Find where the given text appears and provide that cell's center as [X, Y] coordinate. 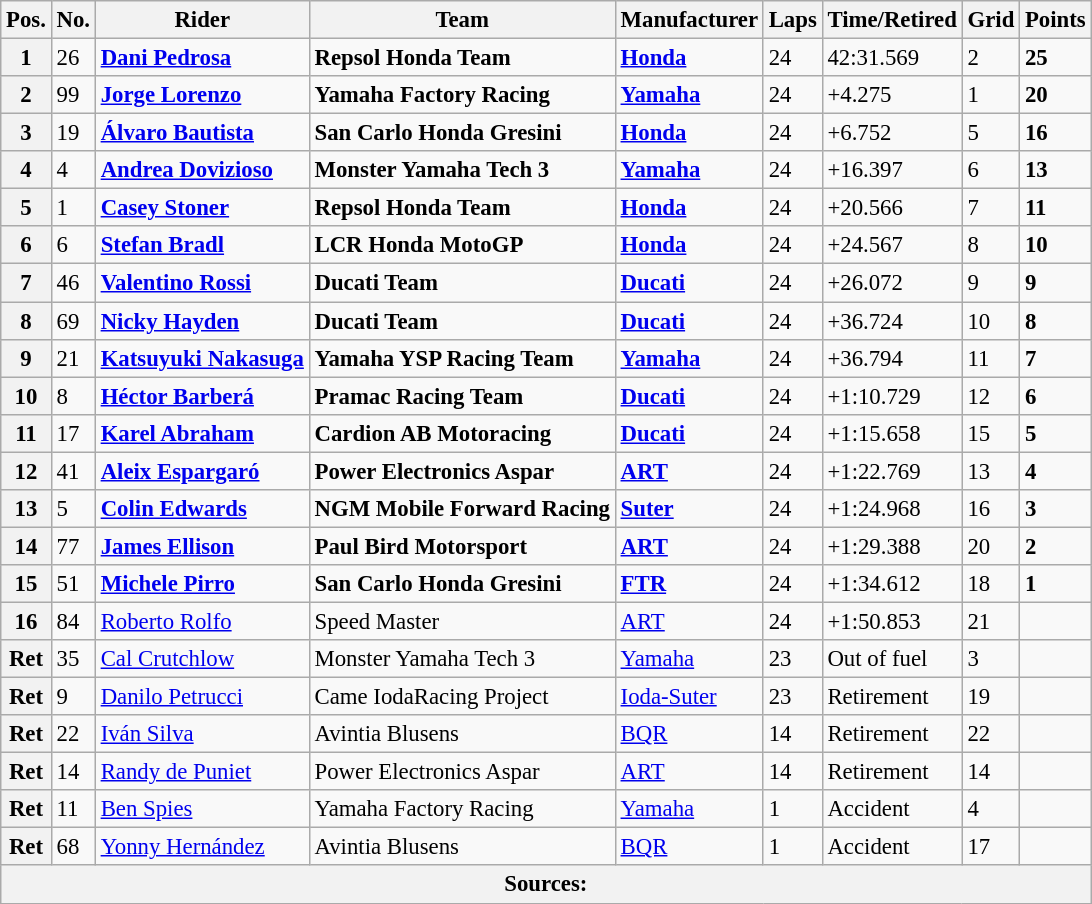
Jorge Lorenzo [202, 95]
Randy de Puniet [202, 772]
+1:29.388 [892, 546]
Rider [202, 20]
James Ellison [202, 546]
Team [462, 20]
+1:22.769 [892, 471]
Andrea Dovizioso [202, 170]
Out of fuel [892, 659]
LCR Honda MotoGP [462, 245]
No. [73, 20]
+24.567 [892, 245]
Cal Crutchlow [202, 659]
Cardion AB Motoracing [462, 433]
+4.275 [892, 95]
Yonny Hernández [202, 847]
Iván Silva [202, 734]
Stefan Bradl [202, 245]
Roberto Rolfo [202, 621]
Valentino Rossi [202, 283]
25 [1056, 58]
Álvaro Bautista [202, 133]
68 [73, 847]
+1:15.658 [892, 433]
Héctor Barberá [202, 396]
+1:50.853 [892, 621]
+36.724 [892, 321]
NGM Mobile Forward Racing [462, 509]
99 [73, 95]
+1:10.729 [892, 396]
35 [73, 659]
Sources: [546, 885]
69 [73, 321]
Speed Master [462, 621]
Ben Spies [202, 809]
46 [73, 283]
77 [73, 546]
Pos. [26, 20]
Points [1056, 20]
42:31.569 [892, 58]
41 [73, 471]
+16.397 [892, 170]
Aleix Espargaró [202, 471]
+36.794 [892, 358]
+6.752 [892, 133]
Laps [792, 20]
Colin Edwards [202, 509]
Nicky Hayden [202, 321]
Danilo Petrucci [202, 697]
51 [73, 584]
26 [73, 58]
Suter [689, 509]
Pramac Racing Team [462, 396]
Paul Bird Motorsport [462, 546]
Dani Pedrosa [202, 58]
+26.072 [892, 283]
Grid [990, 20]
+1:34.612 [892, 584]
Yamaha YSP Racing Team [462, 358]
Came IodaRacing Project [462, 697]
18 [990, 584]
Katsuyuki Nakasuga [202, 358]
Karel Abraham [202, 433]
Time/Retired [892, 20]
Michele Pirro [202, 584]
Manufacturer [689, 20]
Casey Stoner [202, 208]
FTR [689, 584]
Ioda-Suter [689, 697]
+20.566 [892, 208]
84 [73, 621]
+1:24.968 [892, 509]
